Capture the cell that displays the provided text and extract its [X, Y] central coordinate. 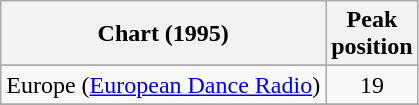
Chart (1995) [164, 34]
Peakposition [372, 34]
19 [372, 85]
Europe (European Dance Radio) [164, 85]
